Return the (X, Y) coordinate for the center point of the cell that contains the specified text.  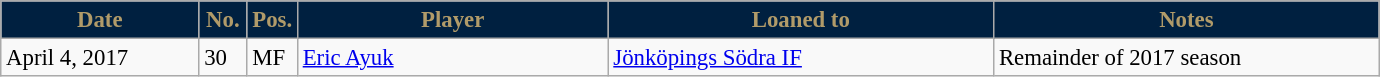
Remainder of 2017 season (1187, 58)
Loaned to (801, 20)
MF (272, 58)
No. (223, 20)
April 4, 2017 (100, 58)
Date (100, 20)
30 (223, 58)
Pos. (272, 20)
Notes (1187, 20)
Jönköpings Södra IF (801, 58)
Player (452, 20)
Eric Ayuk (452, 58)
